Determine the (X, Y) coordinate at the center of the cell enclosing the given text.  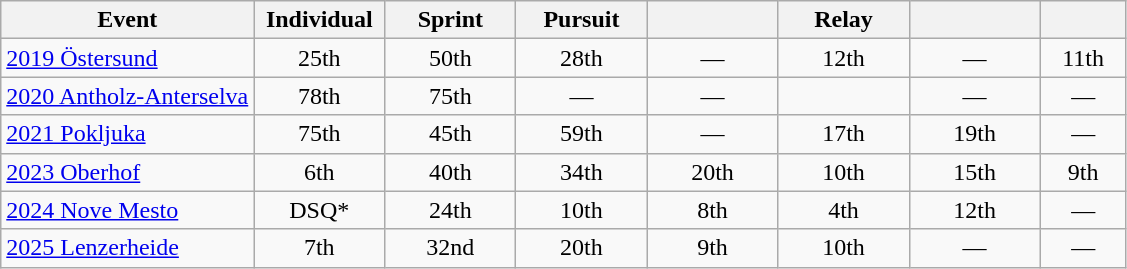
15th (974, 172)
Individual (320, 20)
6th (320, 172)
2025 Lenzerheide (128, 248)
DSQ* (320, 210)
4th (844, 210)
32nd (450, 248)
24th (450, 210)
17th (844, 134)
78th (320, 96)
Relay (844, 20)
7th (320, 248)
40th (450, 172)
34th (582, 172)
2023 Oberhof (128, 172)
25th (320, 58)
Sprint (450, 20)
Pursuit (582, 20)
8th (712, 210)
2024 Nove Mesto (128, 210)
19th (974, 134)
2021 Pokljuka (128, 134)
45th (450, 134)
11th (1083, 58)
28th (582, 58)
Event (128, 20)
59th (582, 134)
2019 Östersund (128, 58)
2020 Antholz-Anterselva (128, 96)
50th (450, 58)
